Identify which cell holds the provided text, then report its (x, y) central coordinate. 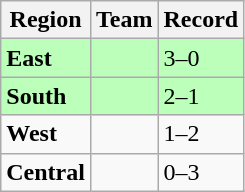
West (46, 134)
3–0 (201, 58)
Team (124, 20)
Region (46, 20)
2–1 (201, 96)
South (46, 96)
0–3 (201, 172)
1–2 (201, 134)
Record (201, 20)
East (46, 58)
Central (46, 172)
